Determine the [x, y] coordinate at the center of the cell enclosing the given text.  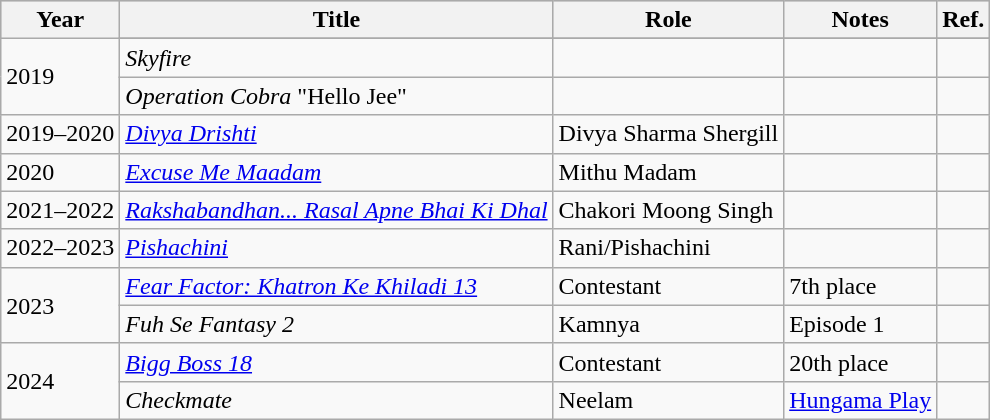
Hungama Play [860, 400]
2023 [60, 305]
Title [336, 20]
Role [668, 20]
2024 [60, 381]
Notes [860, 20]
Episode 1 [860, 324]
Rani/Pishachini [668, 248]
Chakori Moong Singh [668, 210]
Divya Drishti [336, 134]
Divya Sharma Shergill [668, 134]
Rakshabandhan... Rasal Apne Bhai Ki Dhal [336, 210]
Kamnya [668, 324]
Checkmate [336, 400]
Neelam [668, 400]
2019–2020 [60, 134]
Pishachini [336, 248]
Operation Cobra "Hello Jee" [336, 96]
2021–2022 [60, 210]
Ref. [964, 20]
Fear Factor: Khatron Ke Khiladi 13 [336, 286]
Year [60, 20]
2019 [60, 77]
Excuse Me Maadam [336, 172]
Bigg Boss 18 [336, 362]
7th place [860, 286]
Fuh Se Fantasy 2 [336, 324]
2020 [60, 172]
Mithu Madam [668, 172]
20th place [860, 362]
2022–2023 [60, 248]
Skyfire [336, 58]
